Capture the cell that displays the provided text and extract its [x, y] central coordinate. 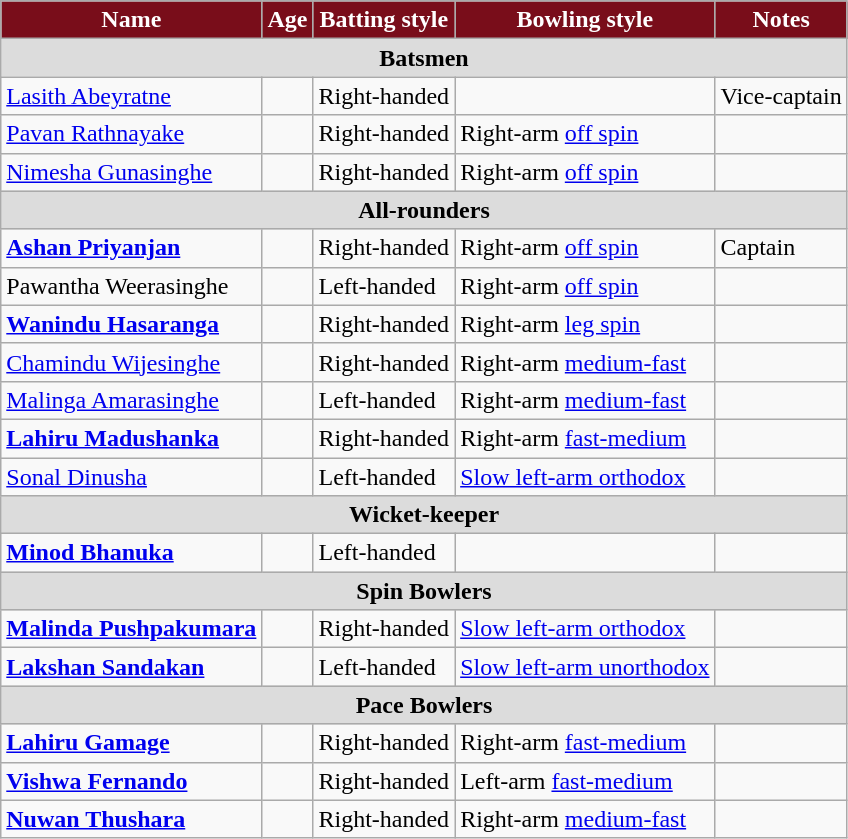
Batsmen [424, 58]
Lasith Abeyratne [132, 96]
Lakshan Sandakan [132, 667]
Wanindu Hasaranga [132, 324]
Nimesha Gunasinghe [132, 172]
Wicket-keeper [424, 515]
Sonal Dinusha [132, 477]
Age [288, 20]
Pavan Rathnayake [132, 134]
Lahiru Gamage [132, 743]
Vice-captain [781, 96]
Left-arm fast-medium [585, 781]
Right-arm leg spin [585, 324]
Vishwa Fernando [132, 781]
Nuwan Thushara [132, 819]
Lahiru Madushanka [132, 438]
Batting style [384, 20]
Spin Bowlers [424, 591]
Pawantha Weerasinghe [132, 286]
All-rounders [424, 210]
Bowling style [585, 20]
Malinda Pushpakumara [132, 629]
Notes [781, 20]
Slow left-arm unorthodox [585, 667]
Captain [781, 248]
Malinga Amarasinghe [132, 400]
Minod Bhanuka [132, 553]
Ashan Priyanjan [132, 248]
Name [132, 20]
Chamindu Wijesinghe [132, 362]
Pace Bowlers [424, 705]
